Search for the cell housing the specified text and yield its [x, y] center coordinate. 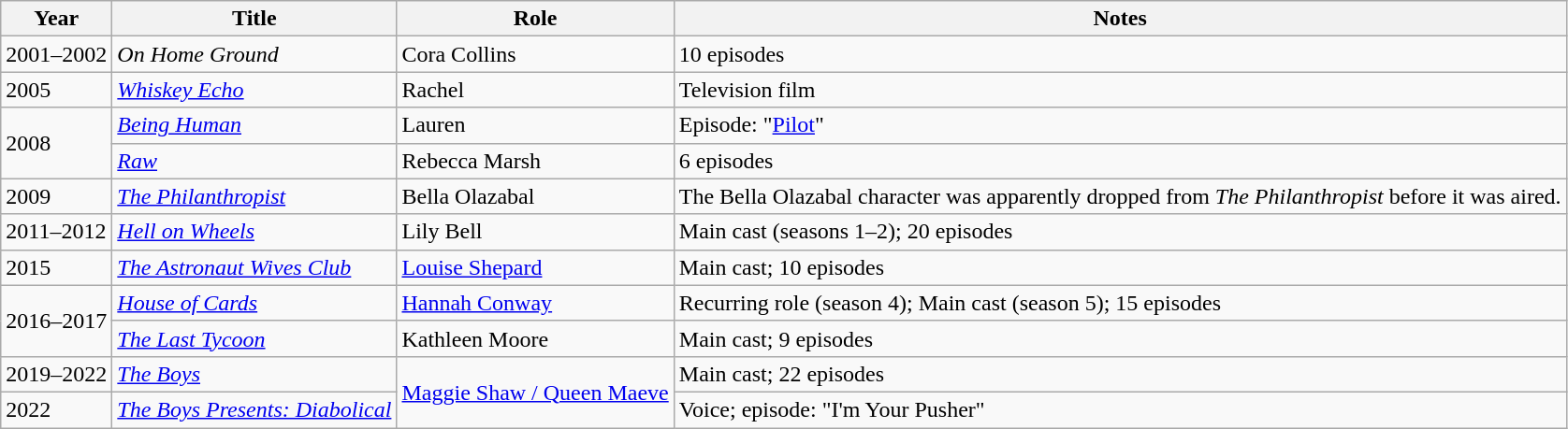
House of Cards [254, 303]
2011–2012 [56, 232]
The Bella Olazabal character was apparently dropped from The Philanthropist before it was aired. [1120, 196]
Raw [254, 161]
Lily Bell [535, 232]
Main cast; 22 episodes [1120, 374]
Episode: "Pilot" [1120, 125]
Main cast; 10 episodes [1120, 267]
2001–2002 [56, 54]
Voice; episode: "I'm Your Pusher" [1120, 409]
2022 [56, 409]
2009 [56, 196]
Year [56, 19]
Lauren [535, 125]
10 episodes [1120, 54]
Notes [1120, 19]
Bella Olazabal [535, 196]
Rachel [535, 90]
Main cast (seasons 1–2); 20 episodes [1120, 232]
The Boys Presents: Diabolical [254, 409]
6 episodes [1120, 161]
2019–2022 [56, 374]
Role [535, 19]
Hell on Wheels [254, 232]
2016–2017 [56, 321]
Recurring role (season 4); Main cast (season 5); 15 episodes [1120, 303]
Louise Shepard [535, 267]
Being Human [254, 125]
The Boys [254, 374]
Rebecca Marsh [535, 161]
Maggie Shaw / Queen Maeve [535, 392]
The Philanthropist [254, 196]
Whiskey Echo [254, 90]
Hannah Conway [535, 303]
On Home Ground [254, 54]
The Astronaut Wives Club [254, 267]
2015 [56, 267]
2008 [56, 143]
Title [254, 19]
Television film [1120, 90]
Cora Collins [535, 54]
The Last Tycoon [254, 338]
Main cast; 9 episodes [1120, 338]
2005 [56, 90]
Kathleen Moore [535, 338]
